Extract the (X, Y) coordinate from the center of the cell holding the provided text.  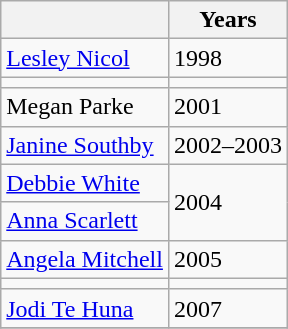
Years (228, 20)
2002–2003 (228, 145)
Lesley Nicol (85, 58)
Anna Scarlett (85, 221)
2007 (228, 308)
Megan Parke (85, 107)
Janine Southby (85, 145)
2004 (228, 202)
Jodi Te Huna (85, 308)
1998 (228, 58)
Angela Mitchell (85, 259)
Debbie White (85, 183)
2005 (228, 259)
2001 (228, 107)
